Identify which cell holds the provided text, then report its (X, Y) central coordinate. 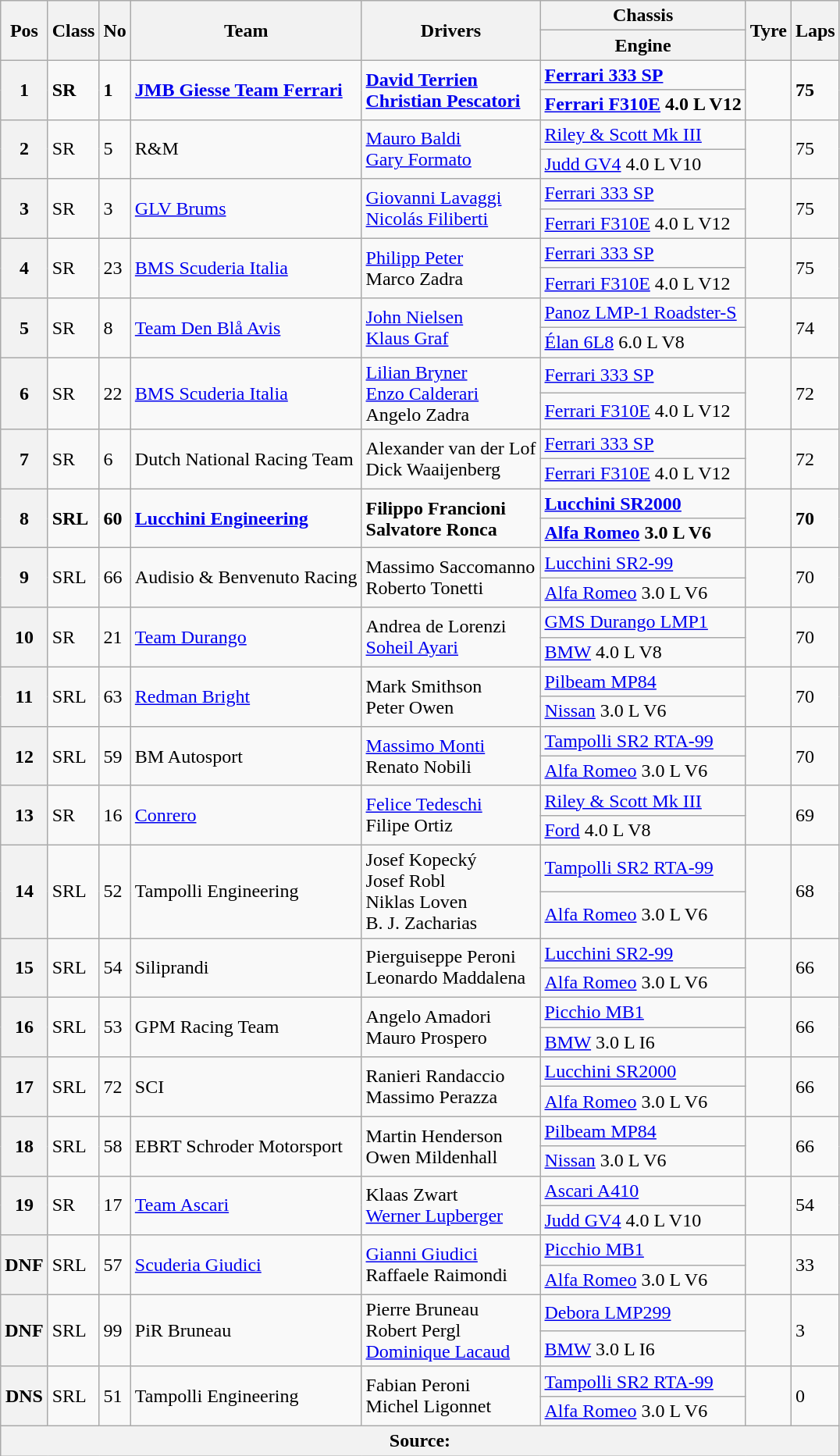
Debora LMP299 (643, 1312)
SCI (246, 1087)
0 (815, 1396)
Angelo Amadori Mauro Prospero (451, 1027)
GPM Racing Team (246, 1027)
Redman Bright (246, 696)
Lilian Bryner Enzo Calderari Angelo Zadra (451, 393)
DNS (24, 1396)
22 (115, 393)
Martin Henderson Owen Mildenhall (451, 1146)
Alexander van der Lof Dick Waaijenberg (451, 459)
14 (24, 892)
R&M (246, 149)
Class (73, 30)
Tyre (768, 30)
Siliprandi (246, 968)
Andrea de Lorenzi Soheil Ayari (451, 637)
51 (115, 1396)
99 (115, 1330)
53 (115, 1027)
2 (24, 149)
Chassis (643, 16)
13 (24, 815)
Pierguiseppe Peroni Leonardo Maddalena (451, 968)
33 (815, 1265)
Ford 4.0 L V8 (643, 830)
GLV Brums (246, 208)
11 (24, 696)
Massimo Monti Renato Nobili (451, 756)
JMB Giesse Team Ferrari (246, 90)
Élan 6L8 6.0 L V8 (643, 342)
9 (24, 578)
68 (815, 892)
4 (24, 268)
Team Ascari (246, 1205)
12 (24, 756)
58 (115, 1146)
Josef Kopecký Josef Robl Niklas Loven B. J. Zacharias (451, 892)
Felice Tedeschi Filipe Ortiz (451, 815)
Giovanni Lavaggi Nicolás Filiberti (451, 208)
Klaas Zwart Werner Lupberger (451, 1205)
Filippo Francioni Salvatore Ronca (451, 518)
Panoz LMP-1 Roadster-S (643, 312)
57 (115, 1265)
Fabian Peroni Michel Ligonnet (451, 1396)
52 (115, 892)
Scuderia Giudici (246, 1265)
59 (115, 756)
Team Durango (246, 637)
69 (815, 815)
Team Den Blå Avis (246, 327)
Audisio & Benvenuto Racing (246, 578)
7 (24, 459)
Laps (815, 30)
Drivers (451, 30)
Mauro Baldi Gary Formato (451, 149)
21 (115, 637)
Source: (420, 1440)
Pierre Bruneau Robert Pergl Dominique Lacaud (451, 1330)
Pos (24, 30)
David Terrien Christian Pescatori (451, 90)
PiR Bruneau (246, 1330)
60 (115, 518)
74 (815, 327)
19 (24, 1205)
Gianni Giudici Raffaele Raimondi (451, 1265)
BMW 4.0 L V8 (643, 652)
10 (24, 637)
23 (115, 268)
BM Autosport (246, 756)
15 (24, 968)
Lucchini Engineering (246, 518)
John Nielsen Klaus Graf (451, 327)
Mark Smithson Peter Owen (451, 696)
EBRT Schroder Motorsport (246, 1146)
Team (246, 30)
Conrero (246, 815)
Dutch National Racing Team (246, 459)
Massimo Saccomanno Roberto Tonetti (451, 578)
18 (24, 1146)
Engine (643, 45)
GMS Durango LMP1 (643, 622)
63 (115, 696)
No (115, 30)
Ascari A410 (643, 1191)
Ranieri Randaccio Massimo Perazza (451, 1087)
Philipp Peter Marco Zadra (451, 268)
